Capture the cell that displays the provided text and extract its [X, Y] central coordinate. 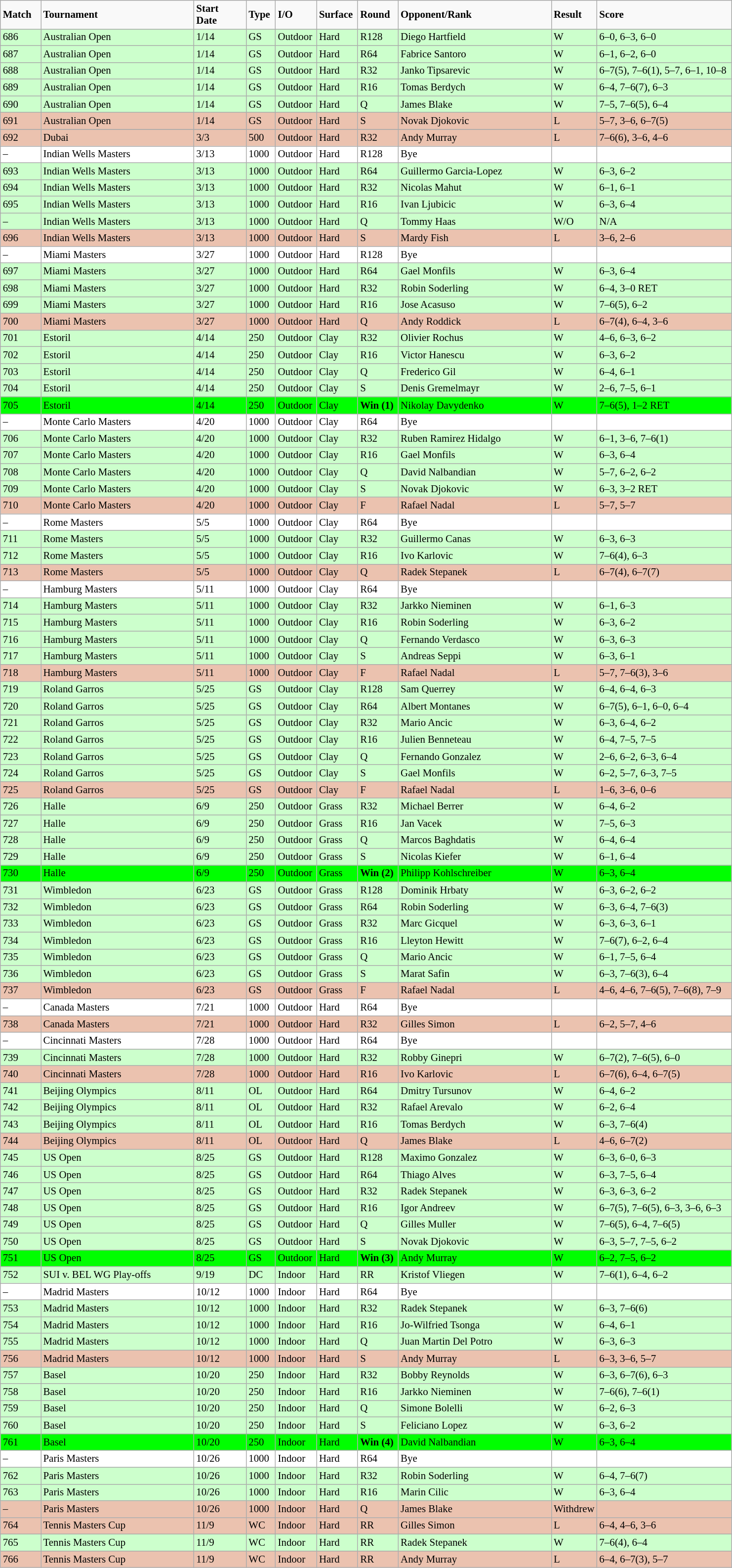
Nikolay Davydenko [475, 405]
Robby Ginepri [475, 1058]
Gilles Muller [475, 1225]
696 [21, 238]
747 [21, 1191]
Mardy Fish [475, 238]
Albert Montanes [475, 706]
Ruben Ramirez Hidalgo [475, 439]
690 [21, 104]
704 [21, 388]
Feliciano Lopez [475, 1426]
710 [21, 506]
6–1, 7–5, 6–4 [664, 957]
699 [21, 305]
4–6, 6–3, 6–2 [664, 339]
Surface [337, 15]
722 [21, 740]
6–4, 6–4 [664, 840]
730 [21, 874]
750 [21, 1241]
SUI v. BEL WG Play-offs [118, 1275]
4–6, 4–6, 7–6(5), 7–6(8), 7–9 [664, 991]
6–3, 6–0, 6–3 [664, 1158]
692 [21, 138]
Sam Querrey [475, 689]
715 [21, 623]
6–4, 6–4, 6–3 [664, 689]
6–3, 6–1 [664, 656]
763 [21, 1492]
762 [21, 1476]
744 [21, 1141]
Type [261, 15]
6–7(4), 6–4, 3–6 [664, 322]
6–1, 6–2, 6–0 [664, 54]
Score [664, 15]
Julien Benneteau [475, 740]
Guillermo Garcia-Lopez [475, 171]
756 [21, 1358]
746 [21, 1175]
725 [21, 790]
761 [21, 1442]
701 [21, 339]
Maximo Gonzalez [475, 1158]
Nicolas Kiefer [475, 857]
W/O [574, 221]
Jose Acasuso [475, 305]
687 [21, 54]
736 [21, 974]
Fernando Verdasco [475, 639]
Denis Gremelmayr [475, 388]
757 [21, 1375]
Olivier Rochus [475, 339]
686 [21, 37]
Frederico Gil [475, 372]
I/O [296, 15]
721 [21, 723]
7–5, 7–6(5), 6–4 [664, 104]
Janko Tipsarevic [475, 71]
Lleyton Hewitt [475, 940]
500 [261, 138]
Nicolas Mahut [475, 188]
6–7(2), 7–6(5), 6–0 [664, 1058]
749 [21, 1225]
727 [21, 823]
Marcos Baghdatis [475, 840]
754 [21, 1325]
Dubai [118, 138]
6–2, 6–3 [664, 1409]
Philipp Kohlschreiber [475, 874]
4–6, 6–7(2) [664, 1141]
Kristof Vliegen [475, 1275]
718 [21, 673]
6–2, 5–7, 4–6 [664, 1024]
6–7(6), 6–4, 6–7(5) [664, 1074]
Opponent/Rank [475, 15]
6–7(4), 6–7(7) [664, 573]
Ivan Ljubicic [475, 205]
732 [21, 907]
7–6(6), 3–6, 4–6 [664, 138]
Guillermo Canas [475, 539]
719 [21, 689]
Jo-Wilfried Tsonga [475, 1325]
6–7(5), 7–6(1), 5–7, 6–1, 10–8 [664, 71]
Withdrew [574, 1509]
Andy Roddick [475, 322]
764 [21, 1526]
6–4, 7–6(7), 6–3 [664, 87]
723 [21, 757]
Michael Berrer [475, 806]
Result [574, 15]
6–7(5), 6–1, 6–0, 6–4 [664, 706]
Simone Bolelli [475, 1409]
Tommy Haas [475, 221]
741 [21, 1091]
Thiago Alves [475, 1175]
6–3, 7–6(4) [664, 1124]
766 [21, 1559]
5–7, 3–6, 6–7(5) [664, 121]
748 [21, 1208]
753 [21, 1309]
6–0, 6–3, 6–0 [664, 37]
703 [21, 372]
7–6(5), 1–2 RET [664, 405]
742 [21, 1107]
6–1, 3–6, 7–6(1) [664, 439]
693 [21, 171]
5–7, 6–2, 6–2 [664, 472]
707 [21, 456]
6–3, 6–3, 6–2 [664, 1191]
2–6, 7–5, 6–1 [664, 388]
N/A [664, 221]
7–6(5), 6–4, 7–6(5) [664, 1225]
714 [21, 606]
6–7(5), 7–6(5), 6–3, 3–6, 6–3 [664, 1208]
Jan Vacek [475, 823]
755 [21, 1342]
StartDate [220, 15]
6–3, 6–2, 6–2 [664, 890]
Dominik Hrbaty [475, 890]
Rafael Arevalo [475, 1107]
DC [261, 1275]
6–3, 7–5, 6–4 [664, 1175]
9/19 [220, 1275]
3/3 [220, 138]
Igor Andreev [475, 1208]
6–2, 6–4 [664, 1107]
6–4, 6–7(3), 5–7 [664, 1559]
698 [21, 288]
731 [21, 890]
7–5, 6–3 [664, 823]
724 [21, 773]
6–3, 6–7(6), 6–3 [664, 1375]
709 [21, 489]
691 [21, 121]
758 [21, 1392]
702 [21, 355]
7–6(7), 6–2, 6–4 [664, 940]
752 [21, 1275]
689 [21, 87]
6–2, 5–7, 6–3, 7–5 [664, 773]
729 [21, 857]
705 [21, 405]
5–7, 5–7 [664, 506]
700 [21, 322]
Match [21, 15]
743 [21, 1124]
6–3, 6–4, 6–2 [664, 723]
2–6, 6–2, 6–3, 6–4 [664, 757]
697 [21, 271]
759 [21, 1409]
Dmitry Tursunov [475, 1091]
740 [21, 1074]
7–6(1), 6–4, 6–2 [664, 1275]
6–3, 6–3, 6–1 [664, 924]
Juan Martin Del Potro [475, 1342]
712 [21, 556]
760 [21, 1426]
713 [21, 573]
6–3, 5–7, 7–5, 6–2 [664, 1241]
Andreas Seppi [475, 656]
688 [21, 71]
6–4, 7–5, 7–5 [664, 740]
6–1, 6–3 [664, 606]
7–6(4), 6–3 [664, 556]
735 [21, 957]
733 [21, 924]
3–6, 2–6 [664, 238]
Round [378, 15]
739 [21, 1058]
765 [21, 1542]
1–6, 3–6, 0–6 [664, 790]
728 [21, 840]
Fernando Gonzalez [475, 757]
751 [21, 1258]
6–4, 7–6(7) [664, 1476]
Marat Safin [475, 974]
726 [21, 806]
Win (3) [378, 1258]
7–6(5), 6–2 [664, 305]
6–4, 4–6, 3–6 [664, 1526]
737 [21, 991]
711 [21, 539]
7–6(4), 6–4 [664, 1542]
6–3, 3–6, 5–7 [664, 1358]
Bobby Reynolds [475, 1375]
694 [21, 188]
708 [21, 472]
738 [21, 1024]
Diego Hartfield [475, 37]
717 [21, 656]
6–1, 6–4 [664, 857]
6–2, 7–5, 6–2 [664, 1258]
Victor Hanescu [475, 355]
Win (1) [378, 405]
734 [21, 940]
6–4, 3–0 RET [664, 288]
6–3, 3–2 RET [664, 489]
6–3, 7–6(3), 6–4 [664, 974]
720 [21, 706]
745 [21, 1158]
6–1, 6–1 [664, 188]
Fabrice Santoro [475, 54]
706 [21, 439]
7–6(6), 7–6(1) [664, 1392]
Win (2) [378, 874]
Marin Cilic [475, 1492]
Win (4) [378, 1442]
Tournament [118, 15]
6–3, 7–6(6) [664, 1309]
5–7, 7–6(3), 3–6 [664, 673]
6–3, 6–4, 7–6(3) [664, 907]
716 [21, 639]
695 [21, 205]
Marc Gicquel [475, 924]
